Capture the cell that displays the provided text and extract its (X, Y) central coordinate. 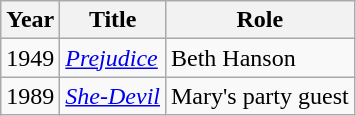
Beth Hanson (260, 58)
Year (30, 20)
1989 (30, 96)
Role (260, 20)
Title (113, 20)
Mary's party guest (260, 96)
She-Devil (113, 96)
1949 (30, 58)
Prejudice (113, 58)
